Capture the cell that displays the provided text and extract its [X, Y] central coordinate. 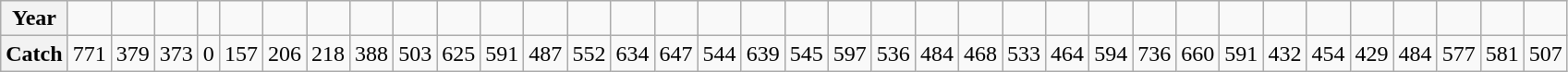
218 [329, 54]
660 [1197, 54]
639 [763, 54]
468 [979, 54]
625 [458, 54]
597 [850, 54]
206 [285, 54]
157 [240, 54]
454 [1329, 54]
647 [676, 54]
536 [893, 54]
487 [545, 54]
634 [632, 54]
373 [176, 54]
736 [1155, 54]
Year [34, 18]
464 [1068, 54]
545 [806, 54]
594 [1111, 54]
771 [89, 54]
577 [1458, 54]
0 [209, 54]
388 [371, 54]
552 [590, 54]
581 [1502, 54]
432 [1284, 54]
507 [1545, 54]
503 [416, 54]
533 [1024, 54]
429 [1371, 54]
544 [719, 54]
Catch [34, 54]
379 [133, 54]
